Provide the [X, Y] coordinate of the cell's center where the given text is located.  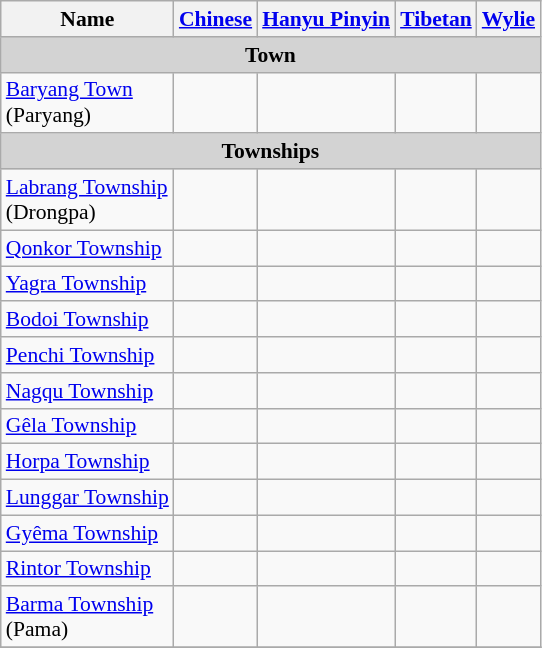
Gêla Township [88, 426]
Town [270, 55]
Penchi Township [88, 355]
Wylie [508, 19]
Barma Township(Pama) [88, 618]
Name [88, 19]
Hanyu Pinyin [326, 19]
Yagra Township [88, 284]
Chinese [216, 19]
Horpa Township [88, 462]
Tibetan [436, 19]
Labrang Township(Drongpa) [88, 200]
Baryang Town(Paryang) [88, 102]
Gyêma Township [88, 533]
Townships [270, 152]
Nagqu Township [88, 391]
Bodoi Township [88, 320]
Rintor Township [88, 569]
Lunggar Township [88, 498]
Qonkor Township [88, 248]
